Provide the [X, Y] coordinate of the cell's center where the given text is located.  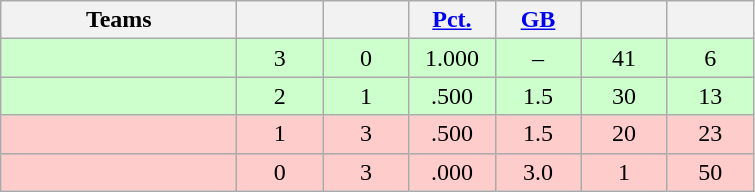
30 [624, 96]
Pct. [452, 20]
23 [710, 134]
50 [710, 172]
1.000 [452, 58]
Teams [119, 20]
.000 [452, 172]
20 [624, 134]
GB [538, 20]
13 [710, 96]
6 [710, 58]
3.0 [538, 172]
2 [280, 96]
41 [624, 58]
– [538, 58]
